Extract the [X, Y] coordinate from the center of the cell holding the provided text.  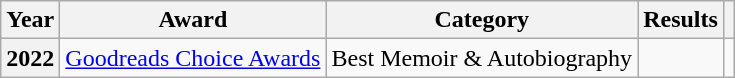
Results [681, 20]
Year [30, 20]
Award [193, 20]
Category [482, 20]
Best Memoir & Autobiography [482, 58]
Goodreads Choice Awards [193, 58]
2022 [30, 58]
